Return the [X, Y] coordinate for the center point of the cell that contains the specified text.  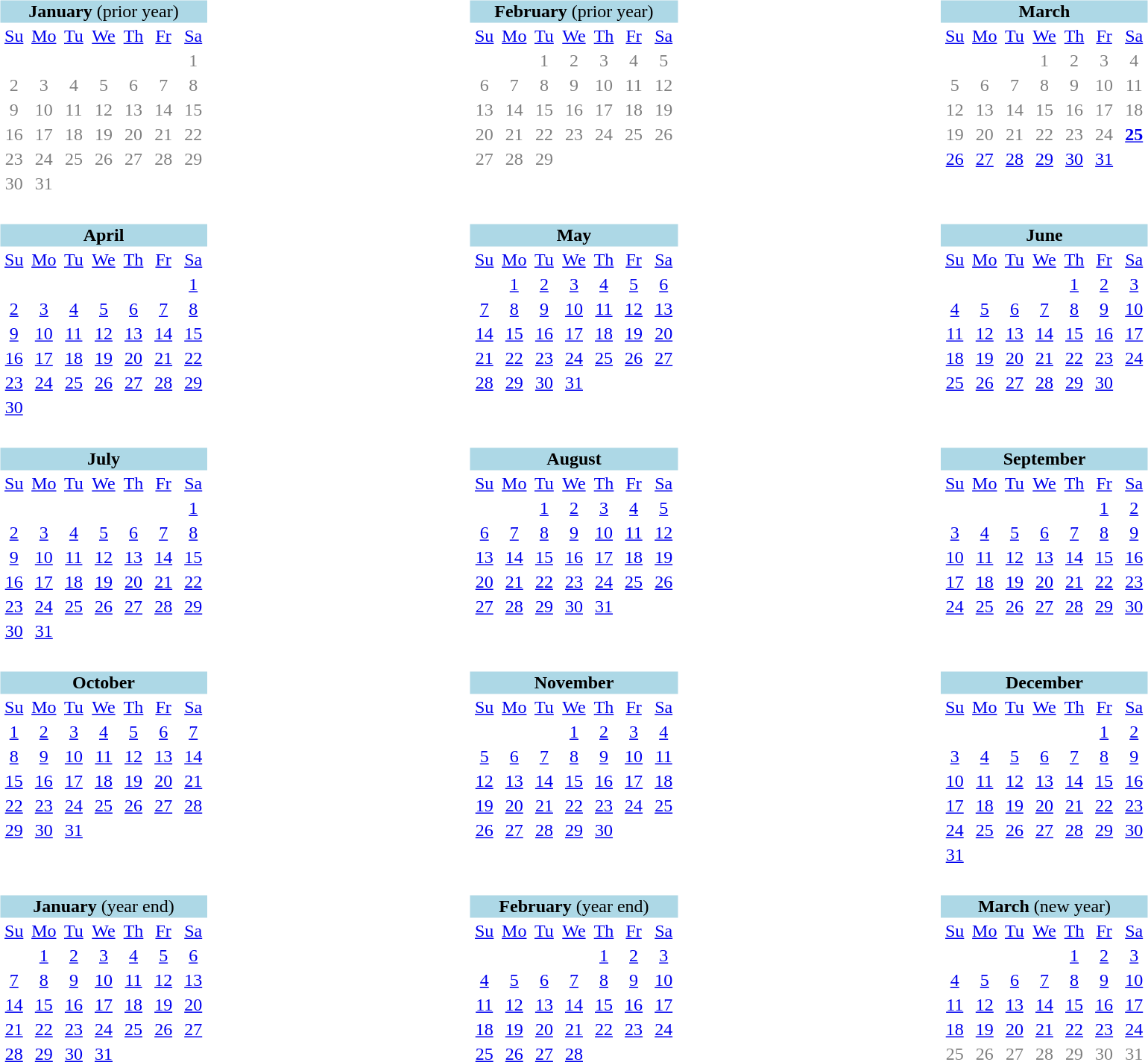
February (prior year) [574, 11]
July [104, 459]
August [574, 459]
January (prior year) [104, 11]
May Su Mo Tu We Th Fr Sa 1 2 3 4 5 6 7 8 9 10 11 12 13 14 15 16 17 18 19 20 21 22 23 24 25 26 27 28 29 30 31 [565, 312]
June [1044, 235]
May [574, 235]
August Su Mo Tu We Th Fr Sa 1 2 3 4 5 6 7 8 9 10 11 12 13 14 15 16 17 18 19 20 21 22 23 24 25 26 27 28 29 30 31 [565, 535]
February (year end) [574, 906]
October [104, 682]
September [1044, 459]
April [104, 235]
November [574, 682]
December [1044, 682]
March (new year) [1044, 906]
November Su Mo Tu We Th Fr Sa 1 2 3 4 5 6 7 8 9 10 11 12 13 14 15 16 17 18 19 20 21 22 23 24 25 26 27 28 29 30 [565, 759]
March [1044, 11]
January (year end) [104, 906]
